Locate the cell with the specified text and output its [x, y] center coordinate. 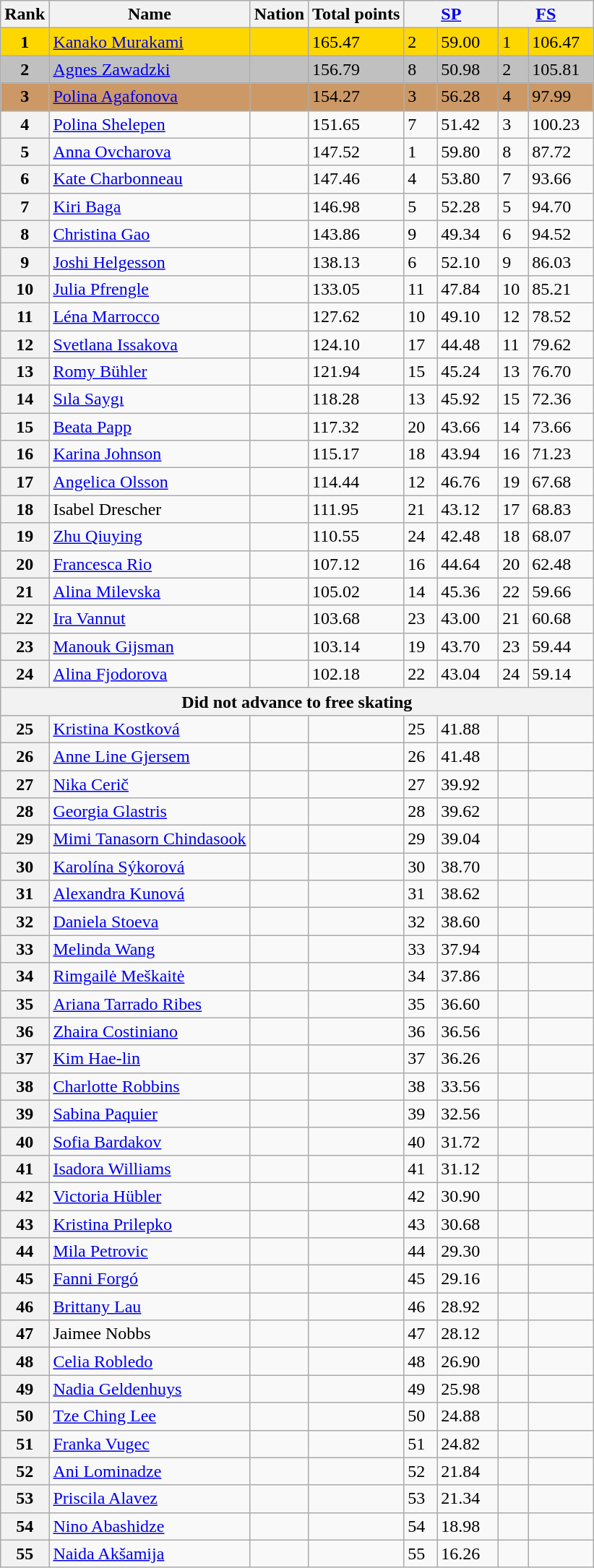
Francesca Rio [150, 564]
Polina Agafonova [150, 97]
93.66 [561, 179]
Victoria Hübler [150, 1196]
Anna Ovcharova [150, 152]
Romy Bühler [150, 372]
45.36 [468, 592]
Kanako Murakami [150, 42]
26.90 [468, 1361]
Kristina Kostková [150, 729]
32.56 [468, 1114]
94.70 [561, 207]
50.98 [468, 69]
Melinda Wang [150, 949]
49.34 [468, 234]
147.52 [356, 152]
39.62 [468, 812]
30.90 [468, 1196]
124.10 [356, 345]
72.36 [561, 399]
45.92 [468, 399]
59.00 [468, 42]
Naida Akšamija [150, 1554]
24.88 [468, 1416]
Ira Vannut [150, 619]
52.28 [468, 207]
59.66 [561, 592]
146.98 [356, 207]
151.65 [356, 124]
43.00 [468, 619]
41.48 [468, 756]
Brittany Lau [150, 1307]
76.70 [561, 372]
28.92 [468, 1307]
Sıla Saygı [150, 399]
Alina Fjodorova [150, 674]
Celia Robledo [150, 1361]
97.99 [561, 97]
Isabel Drescher [150, 509]
43.94 [468, 454]
85.21 [561, 289]
Isadora Williams [150, 1169]
Did not advance to free skating [297, 701]
37.94 [468, 949]
29.30 [468, 1252]
115.17 [356, 454]
Alexandra Kunová [150, 894]
Joshi Helgesson [150, 261]
Georgia Glastris [150, 812]
Jaimee Nobbs [150, 1334]
49.10 [468, 316]
73.66 [561, 427]
79.62 [561, 345]
38.60 [468, 922]
52.10 [468, 261]
31.72 [468, 1141]
25.98 [468, 1389]
Mimi Tanasorn Chindasook [150, 839]
143.86 [356, 234]
43.66 [468, 427]
33.56 [468, 1086]
Nation [279, 14]
68.83 [561, 509]
56.28 [468, 97]
16.26 [468, 1554]
Ani Lominadze [150, 1471]
62.48 [561, 564]
39.92 [468, 784]
133.05 [356, 289]
147.46 [356, 179]
43.70 [468, 646]
Léna Marrocco [150, 316]
127.62 [356, 316]
60.68 [561, 619]
110.55 [356, 537]
Anne Line Gjersem [150, 756]
Nadia Geldenhuys [150, 1389]
111.95 [356, 509]
Mila Petrovic [150, 1252]
24.82 [468, 1444]
42.48 [468, 537]
36.60 [468, 1004]
Nino Abashidze [150, 1526]
Ariana Tarrado Ribes [150, 1004]
117.32 [356, 427]
78.52 [561, 316]
Name [150, 14]
87.72 [561, 152]
Sabina Paquier [150, 1114]
105.81 [561, 69]
107.12 [356, 564]
121.94 [356, 372]
Karina Johnson [150, 454]
Christina Gao [150, 234]
Agnes Zawadzki [150, 69]
38.70 [468, 867]
154.27 [356, 97]
28.12 [468, 1334]
Nika Cerič [150, 784]
38.62 [468, 894]
Kiri Baga [150, 207]
106.47 [561, 42]
Rimgailė Meškaitė [150, 976]
114.44 [356, 482]
39.04 [468, 839]
37.86 [468, 976]
21.84 [468, 1471]
Kim Hae-lin [150, 1059]
Rank [25, 14]
Julia Pfrengle [150, 289]
53.80 [468, 179]
71.23 [561, 454]
30.68 [468, 1224]
44.64 [468, 564]
29.16 [468, 1279]
Priscila Alavez [150, 1499]
Franka Vugec [150, 1444]
FS [546, 14]
68.07 [561, 537]
Tze Ching Lee [150, 1416]
Beata Papp [150, 427]
Zhaira Costiniano [150, 1031]
47.84 [468, 289]
59.14 [561, 674]
103.14 [356, 646]
165.47 [356, 42]
46.76 [468, 482]
SP [451, 14]
21.34 [468, 1499]
138.13 [356, 261]
94.52 [561, 234]
102.18 [356, 674]
103.68 [356, 619]
59.44 [561, 646]
Alina Milevska [150, 592]
Total points [356, 14]
Angelica Olsson [150, 482]
100.23 [561, 124]
51.42 [468, 124]
36.26 [468, 1059]
Karolína Sýkorová [150, 867]
105.02 [356, 592]
59.80 [468, 152]
Sofia Bardakov [150, 1141]
31.12 [468, 1169]
67.68 [561, 482]
43.12 [468, 509]
Polina Shelepen [150, 124]
118.28 [356, 399]
18.98 [468, 1526]
Manouk Gijsman [150, 646]
44.48 [468, 345]
Charlotte Robbins [150, 1086]
Kate Charbonneau [150, 179]
Daniela Stoeva [150, 922]
Kristina Prilepko [150, 1224]
45.24 [468, 372]
41.88 [468, 729]
36.56 [468, 1031]
43.04 [468, 674]
156.79 [356, 69]
86.03 [561, 261]
Fanni Forgó [150, 1279]
Svetlana Issakova [150, 345]
Zhu Qiuying [150, 537]
